Identify which cell holds the provided text, then report its (X, Y) central coordinate. 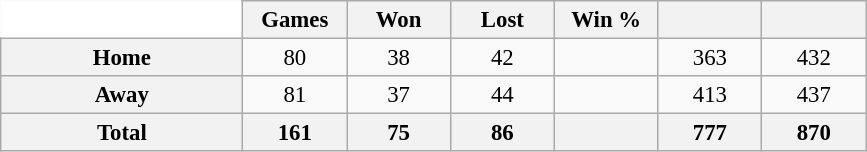
Lost (502, 20)
86 (502, 133)
Games (295, 20)
Total (122, 133)
38 (399, 58)
161 (295, 133)
363 (710, 58)
870 (814, 133)
44 (502, 95)
75 (399, 133)
Win % (606, 20)
777 (710, 133)
80 (295, 58)
37 (399, 95)
Home (122, 58)
81 (295, 95)
413 (710, 95)
42 (502, 58)
Away (122, 95)
432 (814, 58)
Won (399, 20)
437 (814, 95)
